Return (X, Y) of the center of cell containing provided text 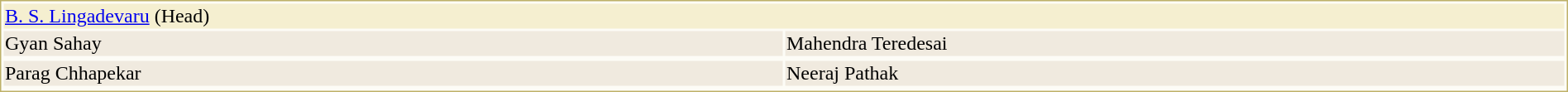
Gyan Sahay (393, 44)
Parag Chhapekar (393, 74)
Neeraj Pathak (1175, 74)
Mahendra Teredesai (1175, 44)
B. S. Lingadevaru (Head) (784, 16)
